Return (X, Y) of the center of cell containing provided text 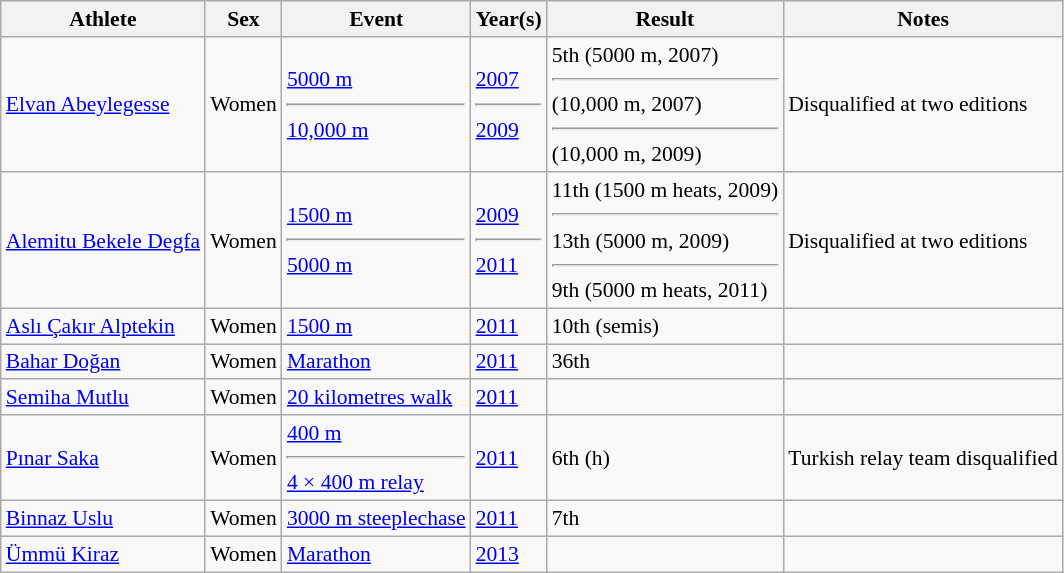
Turkish relay team disqualified (923, 458)
Event (376, 19)
20072009 (509, 105)
2013 (509, 554)
6th (h) (666, 458)
Athlete (103, 19)
36th (666, 362)
5000 m10,000 m (376, 105)
Year(s) (509, 19)
3000 m steeplechase (376, 519)
Semiha Mutlu (103, 398)
5th (5000 m, 2007) (10,000 m, 2007) (10,000 m, 2009) (666, 105)
Pınar Saka (103, 458)
Elvan Abeylegesse (103, 105)
11th (1500 m heats, 2009)13th (5000 m, 2009)9th (5000 m heats, 2011) (666, 241)
7th (666, 519)
400 m4 × 400 m relay (376, 458)
20 kilometres walk (376, 398)
Alemitu Bekele Degfa (103, 241)
Sex (244, 19)
Bahar Doğan (103, 362)
1500 m5000 m (376, 241)
1500 m (376, 326)
20092011 (509, 241)
Binnaz Uslu (103, 519)
Ümmü Kiraz (103, 554)
Result (666, 19)
Notes (923, 19)
10th (semis) (666, 326)
Aslı Çakır Alptekin (103, 326)
